Provide the (X, Y) coordinate of the cell's center where the given text is located.  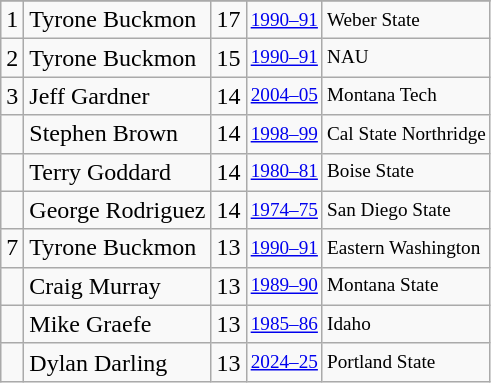
1974–75 (284, 210)
Dylan Darling (118, 362)
15 (228, 58)
NAU (406, 58)
Craig Murray (118, 286)
1980–81 (284, 172)
Jeff Gardner (118, 96)
Montana Tech (406, 96)
Mike Graefe (118, 324)
Montana State (406, 286)
Idaho (406, 324)
Portland State (406, 362)
Boise State (406, 172)
Weber State (406, 20)
Terry Goddard (118, 172)
San Diego State (406, 210)
Stephen Brown (118, 134)
7 (12, 248)
1 (12, 20)
3 (12, 96)
1985–86 (284, 324)
1989–90 (284, 286)
2024–25 (284, 362)
George Rodriguez (118, 210)
Eastern Washington (406, 248)
1998–99 (284, 134)
Cal State Northridge (406, 134)
2004–05 (284, 96)
17 (228, 20)
2 (12, 58)
